Find where the given text appears and provide that cell's center as [x, y] coordinate. 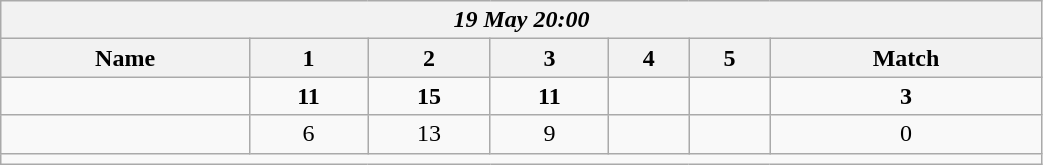
5 [730, 58]
6 [308, 134]
Match [906, 58]
Name [126, 58]
4 [648, 58]
2 [430, 58]
9 [549, 134]
0 [906, 134]
19 May 20:00 [522, 20]
13 [430, 134]
1 [308, 58]
15 [430, 96]
